Pinpoint the cell where the given text exists, returning its (x, y) midpoint coordinate. 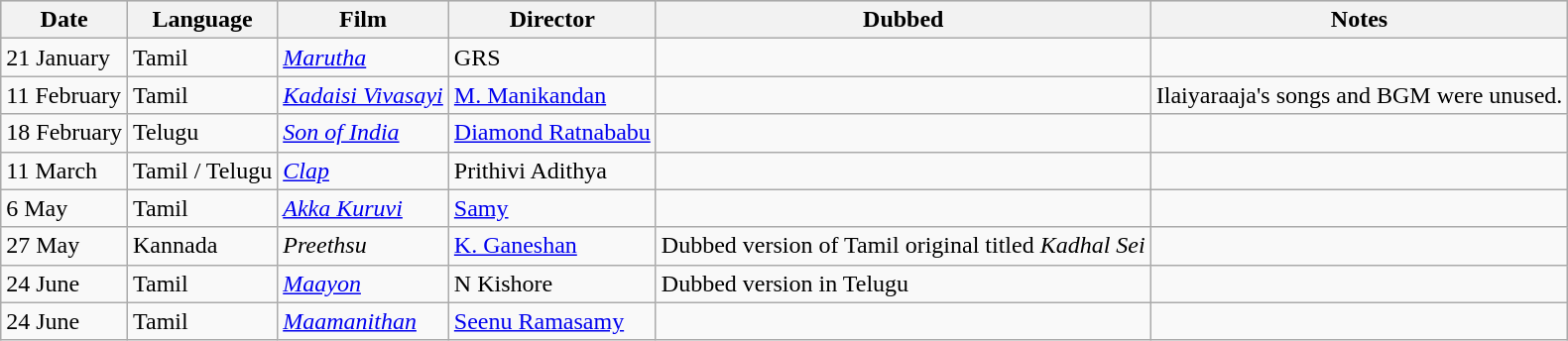
Language (202, 20)
Clap (363, 170)
11 March (64, 170)
21 January (64, 57)
Preethsu (363, 246)
Maamanithan (363, 321)
Telugu (202, 133)
Dubbed version in Telugu (903, 284)
Prithivi Adithya (551, 170)
N Kishore (551, 284)
Seenu Ramasamy (551, 321)
27 May (64, 246)
18 February (64, 133)
Maayon (363, 284)
Marutha (363, 57)
Dubbed version of Tamil original titled Kadhal Sei (903, 246)
Tamil / Telugu (202, 170)
Dubbed (903, 20)
Ilaiyaraaja's songs and BGM were unused. (1359, 95)
11 February (64, 95)
Samy (551, 208)
Film (363, 20)
6 May (64, 208)
Kadaisi Vivasayi (363, 95)
Notes (1359, 20)
M. Manikandan (551, 95)
GRS (551, 57)
K. Ganeshan (551, 246)
Akka Kuruvi (363, 208)
Date (64, 20)
Director (551, 20)
Son of India (363, 133)
Kannada (202, 246)
Diamond Ratnababu (551, 133)
